Determine the (X, Y) coordinate at the center of the cell enclosing the given text.  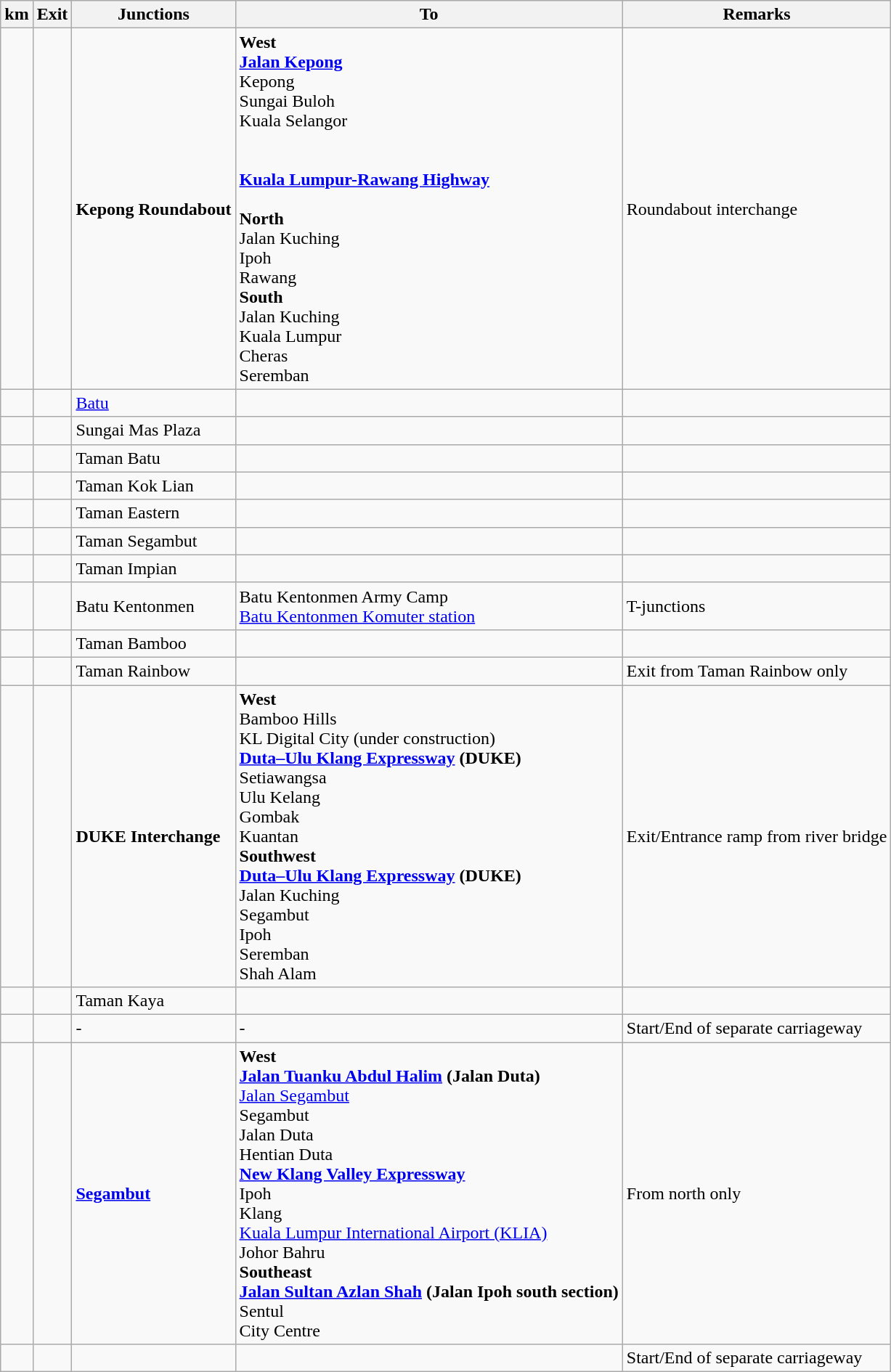
Batu (154, 403)
Sungai Mas Plaza (154, 430)
Taman Impian (154, 568)
Taman Kaya (154, 1001)
Taman Batu (154, 458)
Batu Kentonmen Army CampBatu Kentonmen Komuter station (428, 605)
km (17, 15)
Taman Eastern (154, 513)
Roundabout interchange (757, 209)
Remarks (757, 15)
Taman Rainbow (154, 671)
Taman Kok Lian (154, 486)
Junctions (154, 15)
Kepong Roundabout (154, 209)
Exit from Taman Rainbow only (757, 671)
To (428, 15)
T-junctions (757, 605)
Taman Bamboo (154, 643)
From north only (757, 1193)
Exit/Entrance ramp from river bridge (757, 836)
Batu Kentonmen (154, 605)
Taman Segambut (154, 541)
DUKE Interchange (154, 836)
Segambut (154, 1193)
Exit (52, 15)
